Determine the (x, y) coordinate at the center of the cell enclosing the given text.  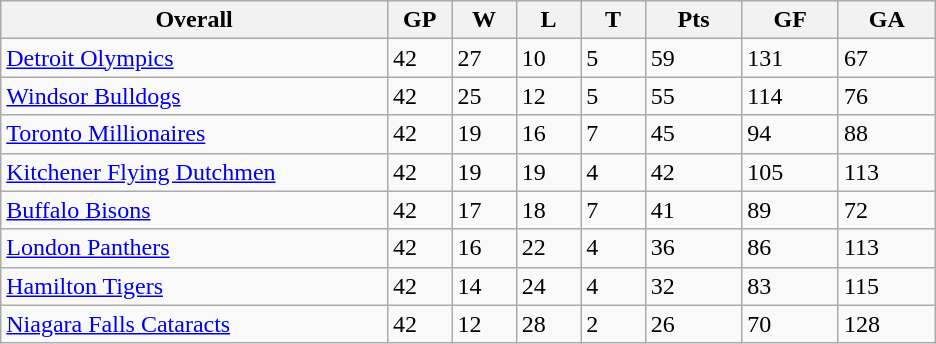
Hamilton Tigers (194, 286)
59 (694, 58)
18 (548, 210)
10 (548, 58)
88 (886, 134)
27 (484, 58)
GF (790, 20)
128 (886, 324)
67 (886, 58)
55 (694, 96)
T (613, 20)
2 (613, 324)
14 (484, 286)
72 (886, 210)
94 (790, 134)
25 (484, 96)
115 (886, 286)
Buffalo Bisons (194, 210)
Kitchener Flying Dutchmen (194, 172)
Pts (694, 20)
Toronto Millionaires (194, 134)
22 (548, 248)
83 (790, 286)
36 (694, 248)
GP (419, 20)
89 (790, 210)
41 (694, 210)
17 (484, 210)
Detroit Olympics (194, 58)
Overall (194, 20)
105 (790, 172)
London Panthers (194, 248)
L (548, 20)
114 (790, 96)
24 (548, 286)
70 (790, 324)
76 (886, 96)
131 (790, 58)
W (484, 20)
45 (694, 134)
26 (694, 324)
32 (694, 286)
Niagara Falls Cataracts (194, 324)
GA (886, 20)
Windsor Bulldogs (194, 96)
86 (790, 248)
28 (548, 324)
